Return [X, Y] of the center of cell containing provided text 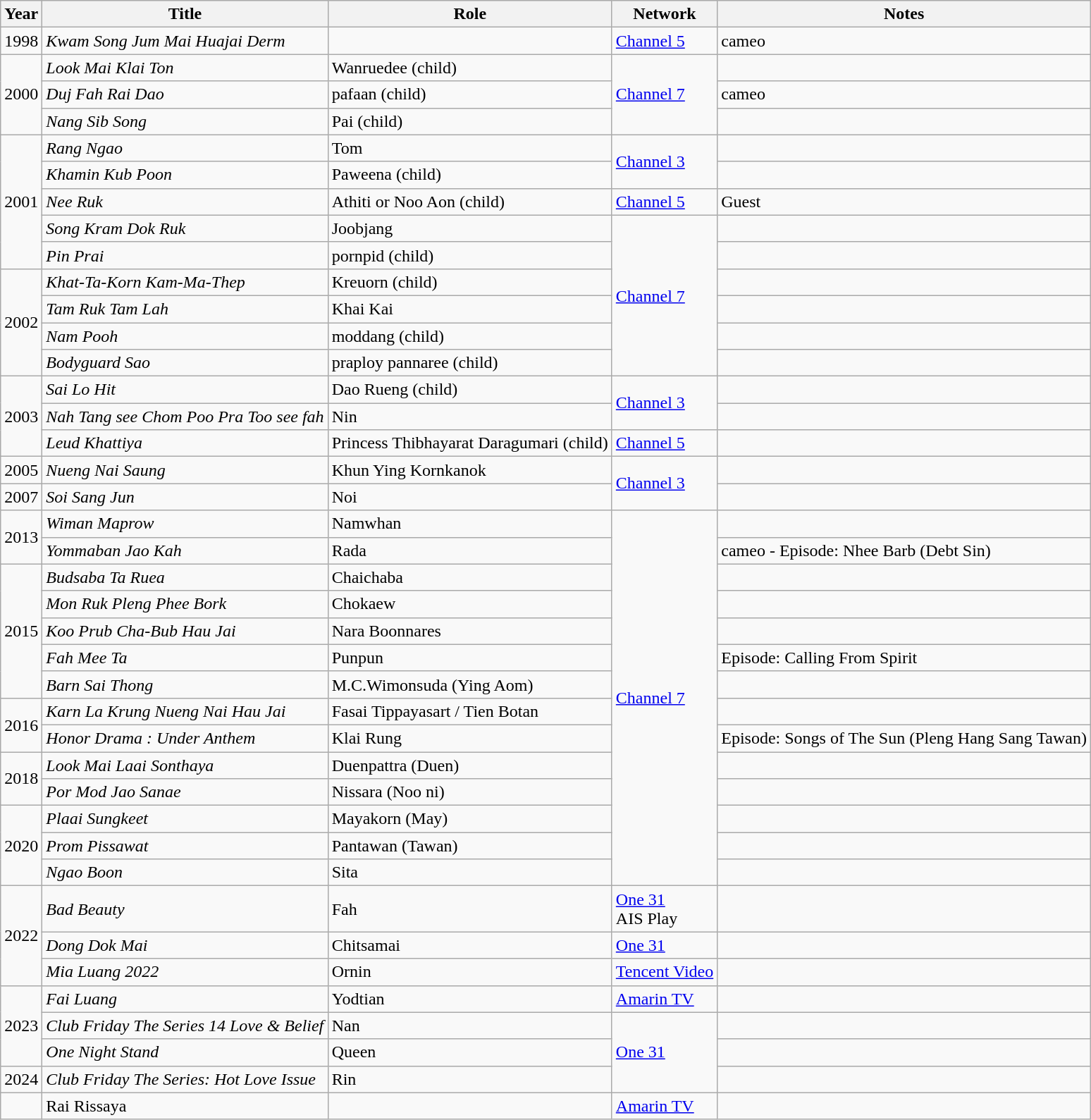
Mia Luang 2022 [185, 972]
Wanruedee (child) [469, 68]
Punpun [469, 658]
Fai Luang [185, 999]
cameo - Episode: Nhee Barb (Debt Sin) [904, 550]
Bodyguard Sao [185, 363]
2023 [21, 1026]
Duj Fah Rai Dao [185, 94]
Barn Sai Thong [185, 684]
Khai Kai [469, 309]
Rin [469, 1079]
2020 [21, 846]
Fah [469, 909]
Klai Rung [469, 738]
Pai (child) [469, 121]
Queen [469, 1052]
Yommaban Jao Kah [185, 550]
Chaichaba [469, 577]
2003 [21, 417]
praploy pannaree (child) [469, 363]
Khun Ying Kornkanok [469, 470]
2015 [21, 631]
Honor Drama : Under Anthem [185, 738]
Role [469, 14]
Karn La Krung Nueng Nai Hau Jai [185, 711]
Sita [469, 873]
Notes [904, 14]
Rai Rissaya [185, 1106]
Nam Pooh [185, 336]
Khamin Kub Poon [185, 175]
Joobjang [469, 228]
Mon Ruk Pleng Phee Bork [185, 604]
Network [664, 14]
2002 [21, 322]
Sai Lo Hit [185, 390]
Club Friday The Series 14 Love & Belief [185, 1026]
Title [185, 14]
Khat-Ta-Korn Kam-Ma-Thep [185, 282]
moddang (child) [469, 336]
Tencent Video [664, 972]
Chitsamai [469, 945]
Princess Thibhayarat Daragumari (child) [469, 443]
Episode: Songs of The Sun (Pleng Hang Sang Tawan) [904, 738]
Nin [469, 417]
Soi Sang Jun [185, 497]
Noi [469, 497]
Koo Prub Cha-Bub Hau Jai [185, 631]
Guest [904, 202]
Look Mai Klai Ton [185, 68]
2007 [21, 497]
2016 [21, 725]
Athiti or Noo Aon (child) [469, 202]
Namwhan [469, 524]
Ornin [469, 972]
2018 [21, 778]
2001 [21, 202]
Budsaba Ta Ruea [185, 577]
Nara Boonnares [469, 631]
Paweena (child) [469, 175]
Nueng Nai Saung [185, 470]
Wiman Maprow [185, 524]
Nissara (Noo ni) [469, 792]
1998 [21, 41]
M.C.Wimonsuda (Ying Aom) [469, 684]
2005 [21, 470]
Dong Dok Mai [185, 945]
Fah Mee Ta [185, 658]
Tom [469, 148]
Bad Beauty [185, 909]
2000 [21, 94]
Por Mod Jao Sanae [185, 792]
pornpid (child) [469, 255]
Episode: Calling From Spirit [904, 658]
One Night Stand [185, 1052]
Duenpattra (Duen) [469, 765]
Nee Ruk [185, 202]
Kwam Song Jum Mai Huajai Derm [185, 41]
One 31AIS Play [664, 909]
Rada [469, 550]
Year [21, 14]
2024 [21, 1079]
Nah Tang see Chom Poo Pra Too see fah [185, 417]
Kreuorn (child) [469, 282]
Leud Khattiya [185, 443]
Prom Pissawat [185, 846]
2022 [21, 936]
Nan [469, 1026]
Look Mai Laai Sonthaya [185, 765]
Pin Prai [185, 255]
Yodtian [469, 999]
Rang Ngao [185, 148]
Club Friday The Series: Hot Love Issue [185, 1079]
Pantawan (Tawan) [469, 846]
Fasai Tippayasart / Tien Botan [469, 711]
Ngao Boon [185, 873]
Dao Rueng (child) [469, 390]
Chokaew [469, 604]
Plaai Sungkeet [185, 819]
Mayakorn (May) [469, 819]
Nang Sib Song [185, 121]
Tam Ruk Tam Lah [185, 309]
pafaan (child) [469, 94]
2013 [21, 537]
Song Kram Dok Ruk [185, 228]
